Return [x, y] of the center of cell containing provided text 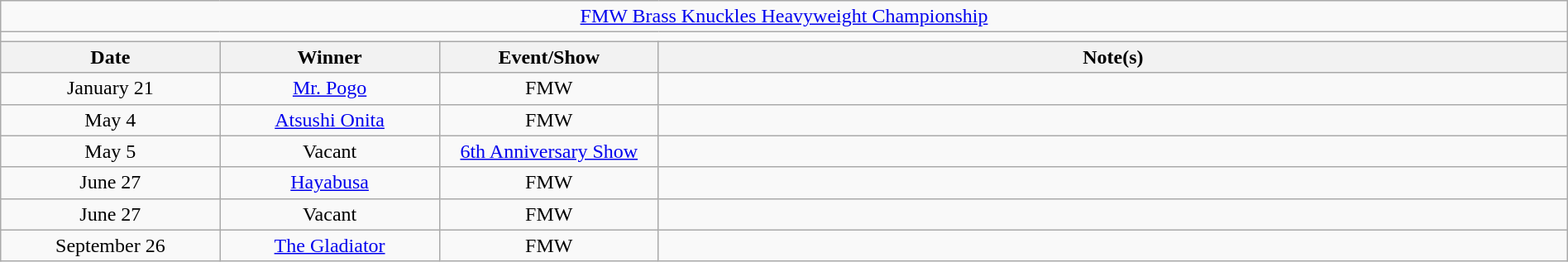
Date [111, 57]
January 21 [111, 88]
Atsushi Onita [329, 120]
September 26 [111, 245]
Mr. Pogo [329, 88]
May 4 [111, 120]
The Gladiator [329, 245]
Note(s) [1113, 57]
May 5 [111, 151]
Event/Show [549, 57]
Winner [329, 57]
6th Anniversary Show [549, 151]
Hayabusa [329, 183]
FMW Brass Knuckles Heavyweight Championship [784, 17]
